Identify which cell holds the provided text, then report its [X, Y] central coordinate. 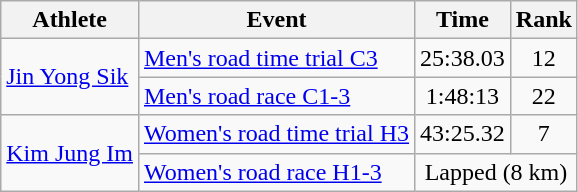
12 [544, 58]
Women's road time trial H3 [276, 134]
22 [544, 96]
Rank [544, 20]
43:25.32 [463, 134]
Lapped (8 km) [496, 172]
Kim Jung Im [70, 153]
Time [463, 20]
Men's road time trial C3 [276, 58]
Women's road race H1-3 [276, 172]
Athlete [70, 20]
Event [276, 20]
7 [544, 134]
Jin Yong Sik [70, 77]
25:38.03 [463, 58]
Men's road race C1-3 [276, 96]
1:48:13 [463, 96]
